Provide the [X, Y] coordinate of the cell's center where the given text is located.  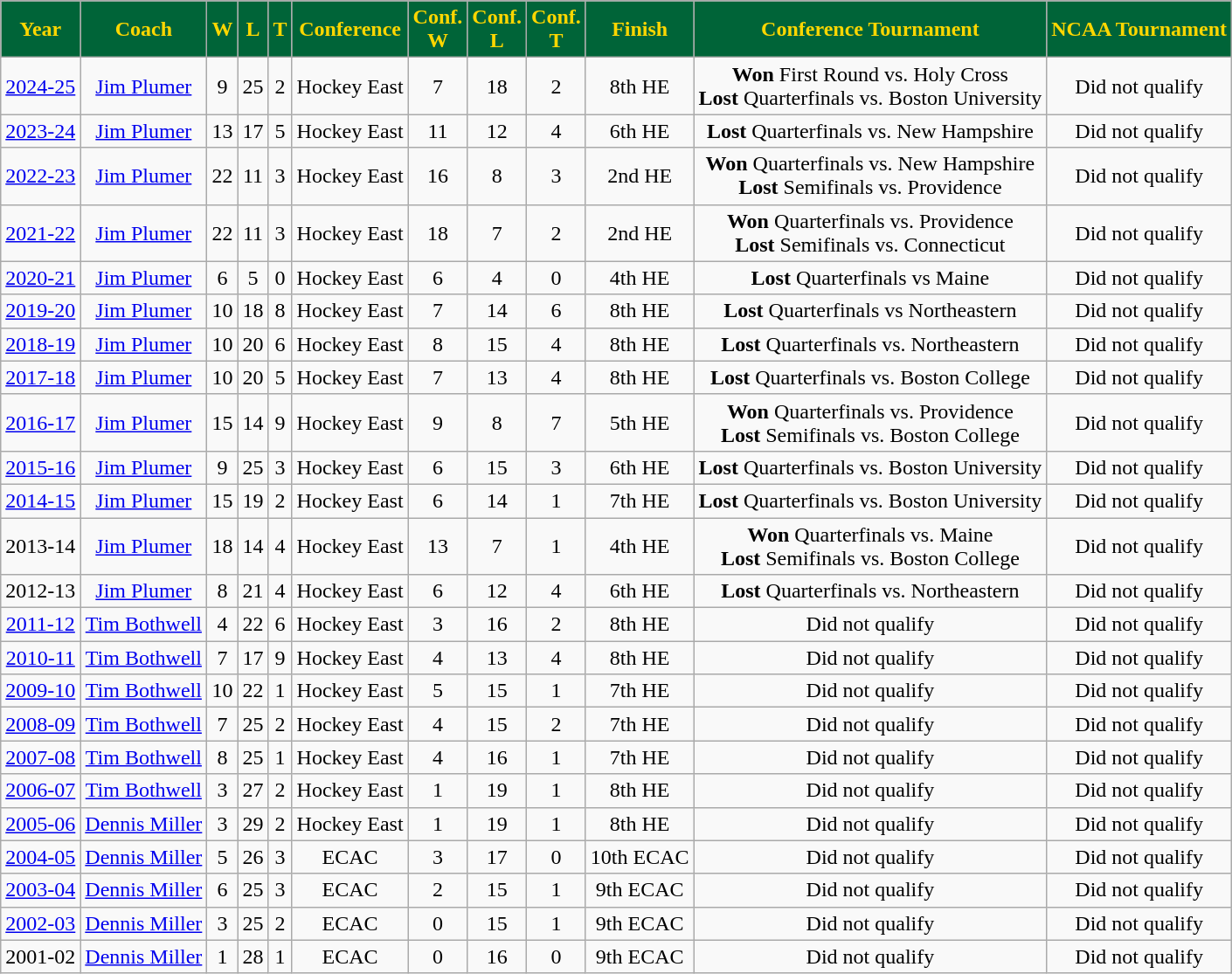
Won Quarterfinals vs. Providence Lost Semifinals vs. Boston College [870, 423]
Coach [143, 30]
2021-22 [40, 232]
Conference [350, 30]
2012-13 [40, 591]
2010-11 [40, 658]
26 [253, 857]
Finish [640, 30]
10th ECAC [640, 857]
29 [253, 824]
2017-18 [40, 377]
Conference Tournament [870, 30]
2015-16 [40, 467]
2023-24 [40, 131]
Won Quarterfinals vs. New Hampshire Lost Semifinals vs. Providence [870, 176]
2018-19 [40, 344]
2011-12 [40, 625]
Won Quarterfinals vs. Providence Lost Semifinals vs. Connecticut [870, 232]
Lost Quarterfinals vs Northeastern [870, 311]
27 [253, 791]
28 [253, 957]
Lost Quarterfinals vs Maine [870, 278]
Won Quarterfinals vs. Maine Lost Semifinals vs. Boston College [870, 545]
2022-23 [40, 176]
Won First Round vs. Holy Cross Lost Quarterfinals vs. Boston University [870, 86]
2020-21 [40, 278]
Lost Quarterfinals vs. New Hampshire [870, 131]
2007-08 [40, 757]
T [280, 30]
2002-03 [40, 923]
Lost Quarterfinals vs. Boston College [870, 377]
2014-15 [40, 501]
2024-25 [40, 86]
2001-02 [40, 957]
2005-06 [40, 824]
2006-07 [40, 791]
2003-04 [40, 890]
Year [40, 30]
L [253, 30]
NCAA Tournament [1139, 30]
2019-20 [40, 311]
2009-10 [40, 691]
5th HE [640, 423]
Conf. T [557, 30]
2013-14 [40, 545]
2016-17 [40, 423]
2008-09 [40, 724]
W [222, 30]
2004-05 [40, 857]
Conf. W [438, 30]
21 [253, 591]
Conf. L [497, 30]
